Search for the cell housing the specified text and yield its (x, y) center coordinate. 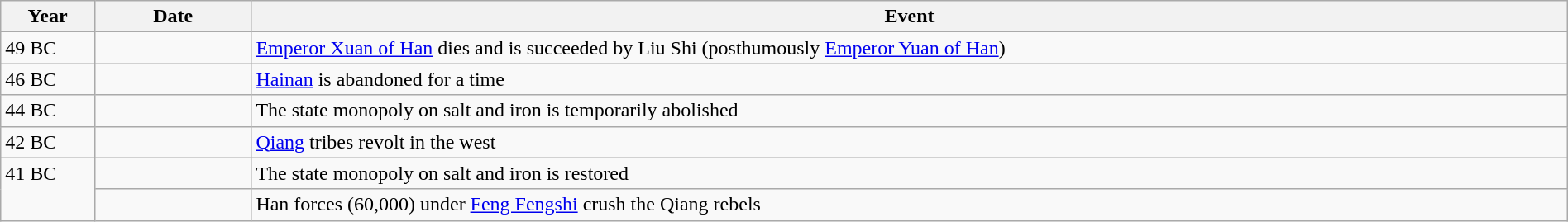
49 BC (48, 48)
The state monopoly on salt and iron is temporarily abolished (910, 111)
Emperor Xuan of Han dies and is succeeded by Liu Shi (posthumously Emperor Yuan of Han) (910, 48)
The state monopoly on salt and iron is restored (910, 173)
Event (910, 17)
44 BC (48, 111)
Qiang tribes revolt in the west (910, 142)
Date (172, 17)
Han forces (60,000) under Feng Fengshi crush the Qiang rebels (910, 205)
42 BC (48, 142)
Year (48, 17)
46 BC (48, 79)
Hainan is abandoned for a time (910, 79)
41 BC (48, 189)
